Capture the cell that displays the provided text and extract its [x, y] central coordinate. 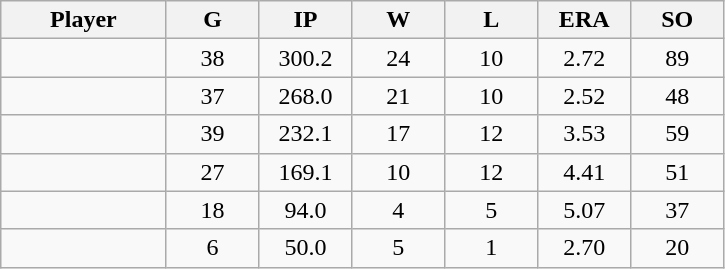
50.0 [306, 248]
4 [398, 210]
20 [678, 248]
169.1 [306, 172]
2.52 [584, 96]
1 [492, 248]
IP [306, 20]
17 [398, 134]
6 [212, 248]
38 [212, 58]
ERA [584, 20]
SO [678, 20]
L [492, 20]
27 [212, 172]
300.2 [306, 58]
89 [678, 58]
W [398, 20]
G [212, 20]
39 [212, 134]
5.07 [584, 210]
48 [678, 96]
2.70 [584, 248]
Player [84, 20]
268.0 [306, 96]
51 [678, 172]
21 [398, 96]
4.41 [584, 172]
3.53 [584, 134]
24 [398, 58]
59 [678, 134]
94.0 [306, 210]
18 [212, 210]
2.72 [584, 58]
232.1 [306, 134]
